Detect which cell encompasses the target text, then output its [X, Y] center coordinate. 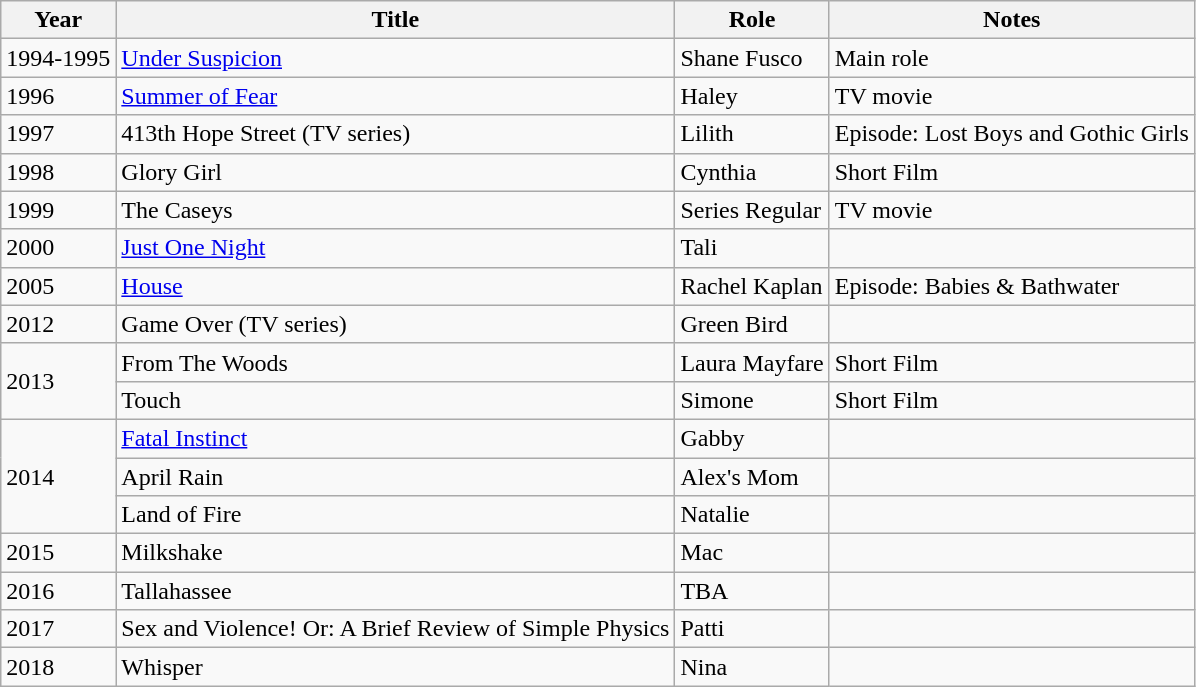
April Rain [396, 477]
Tali [752, 248]
Glory Girl [396, 172]
Notes [1012, 20]
Episode: Lost Boys and Gothic Girls [1012, 134]
Green Bird [752, 324]
Just One Night [396, 248]
Episode: Babies & Bathwater [1012, 286]
2015 [58, 553]
Series Regular [752, 210]
Haley [752, 96]
Touch [396, 400]
Mac [752, 553]
Alex's Mom [752, 477]
1999 [58, 210]
2014 [58, 476]
Summer of Fear [396, 96]
2005 [58, 286]
The Caseys [396, 210]
1997 [58, 134]
TBA [752, 591]
Under Suspicion [396, 58]
Tallahassee [396, 591]
Sex and Violence! Or: A Brief Review of Simple Physics [396, 629]
413th Hope Street (TV series) [396, 134]
Nina [752, 667]
2017 [58, 629]
Rachel Kaplan [752, 286]
Role [752, 20]
Simone [752, 400]
House [396, 286]
Shane Fusco [752, 58]
Cynthia [752, 172]
2012 [58, 324]
2013 [58, 381]
Lilith [752, 134]
Title [396, 20]
Milkshake [396, 553]
Whisper [396, 667]
Gabby [752, 438]
From The Woods [396, 362]
Main role [1012, 58]
Year [58, 20]
Laura Mayfare [752, 362]
Fatal Instinct [396, 438]
Natalie [752, 515]
Patti [752, 629]
2000 [58, 248]
2018 [58, 667]
1998 [58, 172]
1996 [58, 96]
Land of Fire [396, 515]
1994-1995 [58, 58]
Game Over (TV series) [396, 324]
2016 [58, 591]
